From the cell containing the given text, extract its center point as (X, Y) coordinate. 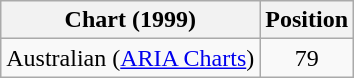
Australian (ARIA Charts) (130, 58)
Position (307, 20)
79 (307, 58)
Chart (1999) (130, 20)
